For the text-containing cell, return its midpoint in (X, Y) coordinate format. 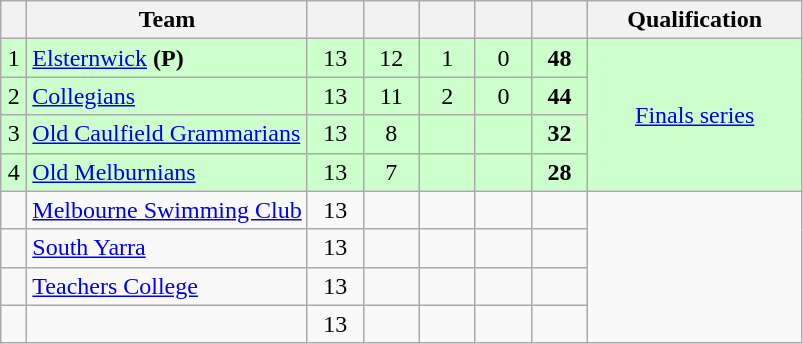
Elsternwick (P) (167, 58)
Finals series (695, 115)
Qualification (695, 20)
Teachers College (167, 286)
12 (391, 58)
Collegians (167, 96)
44 (559, 96)
7 (391, 172)
South Yarra (167, 248)
Old Caulfield Grammarians (167, 134)
28 (559, 172)
11 (391, 96)
Team (167, 20)
48 (559, 58)
3 (14, 134)
4 (14, 172)
32 (559, 134)
Old Melburnians (167, 172)
Melbourne Swimming Club (167, 210)
8 (391, 134)
